Pinpoint the cell where the given text exists, returning its [x, y] midpoint coordinate. 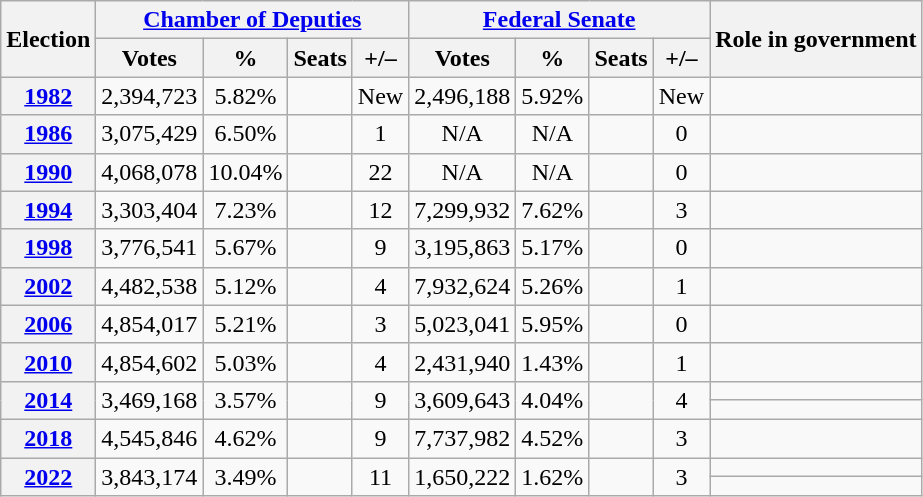
3.57% [246, 400]
4,854,017 [150, 324]
2002 [48, 286]
7.62% [552, 210]
7,737,982 [462, 438]
4.04% [552, 400]
1986 [48, 134]
7,299,932 [462, 210]
3.49% [246, 477]
3,469,168 [150, 400]
2006 [48, 324]
2,394,723 [150, 96]
5.67% [246, 248]
3,303,404 [150, 210]
3,776,541 [150, 248]
2,496,188 [462, 96]
10.04% [246, 172]
5.95% [552, 324]
Role in government [816, 39]
2022 [48, 477]
3,075,429 [150, 134]
2,431,940 [462, 362]
5.03% [246, 362]
4,068,078 [150, 172]
4.52% [552, 438]
1.62% [552, 477]
5.17% [552, 248]
4,854,602 [150, 362]
2014 [48, 400]
6.50% [246, 134]
5.21% [246, 324]
1994 [48, 210]
2010 [48, 362]
5,023,041 [462, 324]
5.92% [552, 96]
4.62% [246, 438]
4,482,538 [150, 286]
1990 [48, 172]
Election [48, 39]
Chamber of Deputies [252, 20]
1998 [48, 248]
7,932,624 [462, 286]
7.23% [246, 210]
1,650,222 [462, 477]
1982 [48, 96]
11 [380, 477]
4,545,846 [150, 438]
22 [380, 172]
5.12% [246, 286]
1.43% [552, 362]
3,609,643 [462, 400]
3,195,863 [462, 248]
3,843,174 [150, 477]
5.82% [246, 96]
5.26% [552, 286]
2018 [48, 438]
12 [380, 210]
Federal Senate [560, 20]
